Output the [x, y] coordinate of the center of the cell containing the given text.  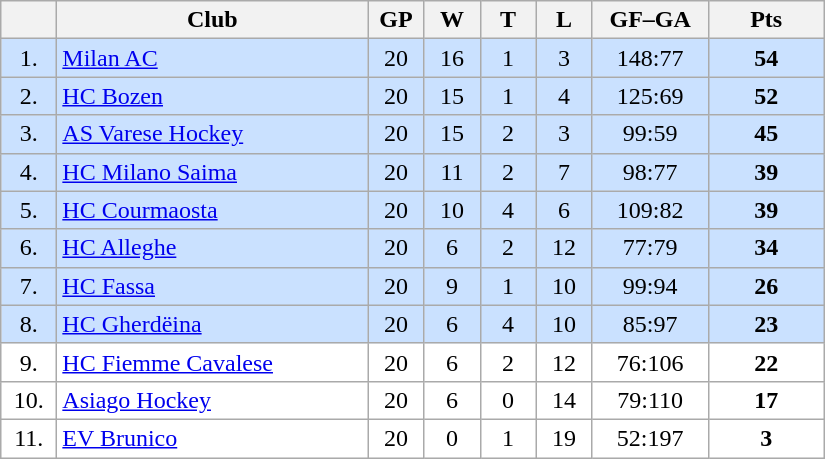
10. [29, 400]
22 [766, 362]
109:82 [650, 210]
GP [396, 20]
HC Alleghe [212, 248]
Club [212, 20]
Milan AC [212, 58]
17 [766, 400]
Pts [766, 20]
52:197 [650, 438]
5. [29, 210]
T [508, 20]
11 [452, 172]
16 [452, 58]
L [564, 20]
99:59 [650, 134]
19 [564, 438]
99:94 [650, 286]
79:110 [650, 400]
9 [452, 286]
26 [766, 286]
125:69 [650, 96]
8. [29, 324]
HC Gherdëina [212, 324]
HC Fiemme Cavalese [212, 362]
77:79 [650, 248]
7 [564, 172]
2. [29, 96]
85:97 [650, 324]
GF–GA [650, 20]
45 [766, 134]
148:77 [650, 58]
54 [766, 58]
3. [29, 134]
14 [564, 400]
1. [29, 58]
9. [29, 362]
W [452, 20]
23 [766, 324]
76:106 [650, 362]
52 [766, 96]
AS Varese Hockey [212, 134]
HC Fassa [212, 286]
6. [29, 248]
34 [766, 248]
HC Courmaosta [212, 210]
11. [29, 438]
EV Brunico [212, 438]
98:77 [650, 172]
Asiago Hockey [212, 400]
4. [29, 172]
7. [29, 286]
HC Milano Saima [212, 172]
HC Bozen [212, 96]
